From the cell containing the given text, extract its center point as (X, Y) coordinate. 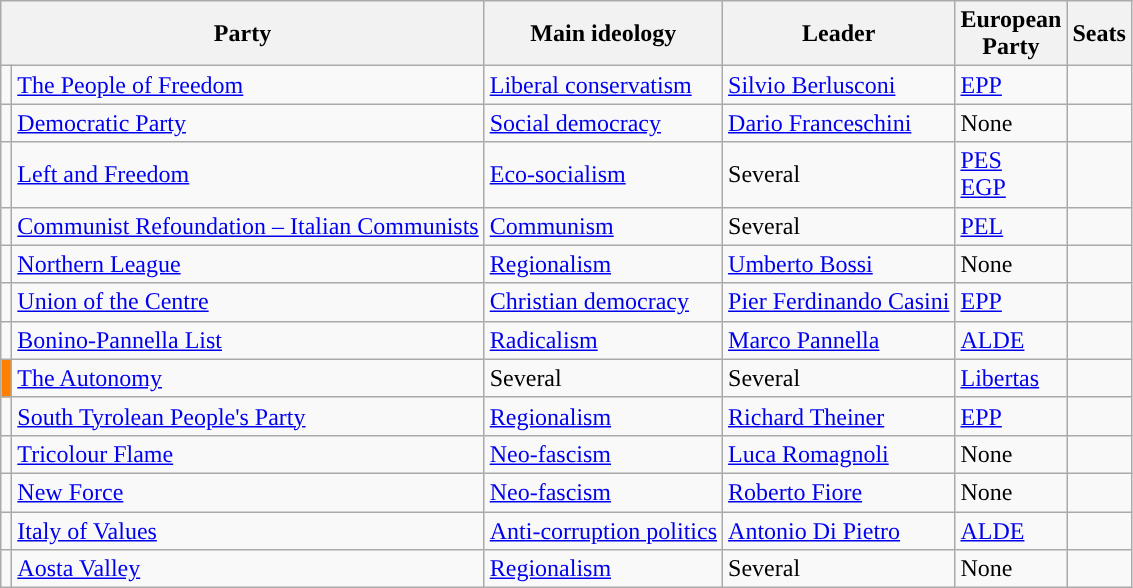
Libertas (1011, 378)
Tricolour Flame (248, 454)
South Tyrolean People's Party (248, 416)
Aosta Valley (248, 569)
Umberto Bossi (839, 264)
Main ideology (603, 34)
Democratic Party (248, 123)
Northern League (248, 264)
Pier Ferdinando Casini (839, 302)
Roberto Fiore (839, 492)
Communism (603, 226)
Radicalism (603, 340)
Liberal conservatism (603, 85)
Dario Franceschini (839, 123)
Richard Theiner (839, 416)
European Party (1011, 34)
Antonio Di Pietro (839, 531)
New Force (248, 492)
Social democracy (603, 123)
Marco Pannella (839, 340)
Seats (1099, 34)
Leader (839, 34)
Communist Refoundation – Italian Communists (248, 226)
Anti-corruption politics (603, 531)
Left and Freedom (248, 174)
The People of Freedom (248, 85)
Bonino-Pannella List (248, 340)
Silvio Berlusconi (839, 85)
Italy of Values (248, 531)
PESEGP (1011, 174)
The Autonomy (248, 378)
Luca Romagnoli (839, 454)
Party (242, 34)
Christian democracy (603, 302)
Union of the Centre (248, 302)
Eco-socialism (603, 174)
PEL (1011, 226)
